Output the (x, y) coordinate of the center of the cell containing the given text.  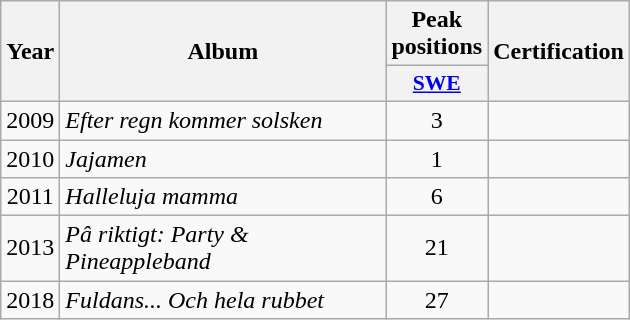
6 (437, 197)
Halleluja mamma (223, 197)
1 (437, 159)
Jajamen (223, 159)
Album (223, 52)
Certification (559, 52)
Peak positions (437, 34)
2018 (30, 300)
Fuldans... Och hela rubbet (223, 300)
21 (437, 248)
3 (437, 120)
Efter regn kommer solsken (223, 120)
Year (30, 52)
2013 (30, 248)
SWE (437, 84)
2009 (30, 120)
Pâ riktigt: Party & Pineappleband (223, 248)
2011 (30, 197)
27 (437, 300)
2010 (30, 159)
